Scan for the cell matching the given text and deliver its (X, Y) coordinate at center. 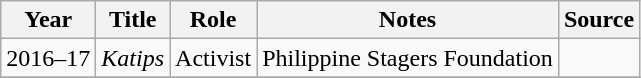
Katips (133, 58)
Philippine Stagers Foundation (408, 58)
2016–17 (48, 58)
Year (48, 20)
Role (214, 20)
Activist (214, 58)
Title (133, 20)
Source (598, 20)
Notes (408, 20)
